Search for the cell housing the specified text and yield its (x, y) center coordinate. 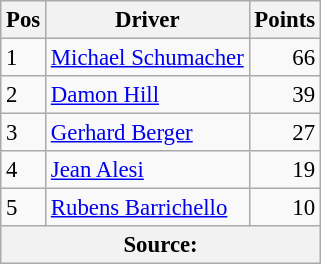
3 (24, 133)
1 (24, 58)
2 (24, 95)
39 (284, 95)
27 (284, 133)
66 (284, 58)
Damon Hill (148, 95)
Driver (148, 20)
Source: (161, 245)
Points (284, 20)
Michael Schumacher (148, 58)
Gerhard Berger (148, 133)
Rubens Barrichello (148, 208)
Jean Alesi (148, 170)
19 (284, 170)
5 (24, 208)
10 (284, 208)
Pos (24, 20)
4 (24, 170)
